Output the (X, Y) coordinate of the center of the cell containing the given text.  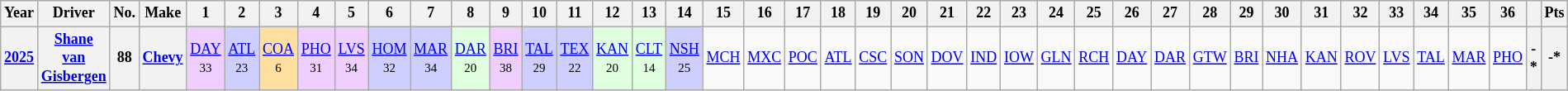
Make (163, 13)
Pts (1554, 13)
22 (984, 13)
ATL (838, 58)
31 (1321, 13)
Shane van Gisbergen (73, 58)
GLN (1056, 58)
2025 (20, 58)
MXC (765, 58)
29 (1247, 13)
POC (803, 58)
5 (352, 13)
19 (874, 13)
6 (390, 13)
KAN20 (613, 58)
28 (1210, 13)
PHO31 (315, 58)
9 (505, 13)
TAL (1431, 58)
16 (765, 13)
27 (1171, 13)
DAY (1132, 58)
7 (431, 13)
Driver (73, 13)
4 (315, 13)
88 (124, 58)
RCH (1094, 58)
34 (1431, 13)
18 (838, 13)
BRI (1247, 58)
21 (947, 13)
CLT14 (649, 58)
IOW (1019, 58)
12 (613, 13)
HOM32 (390, 58)
NHA (1282, 58)
MAR34 (431, 58)
10 (539, 13)
2 (242, 13)
32 (1361, 13)
30 (1282, 13)
ROV (1361, 58)
14 (684, 13)
DOV (947, 58)
MCH (723, 58)
PHO (1508, 58)
DAR (1171, 58)
GTW (1210, 58)
SON (910, 58)
8 (471, 13)
1 (206, 13)
35 (1469, 13)
Year (20, 13)
LVS (1397, 58)
17 (803, 13)
25 (1094, 13)
13 (649, 13)
CSC (874, 58)
3 (279, 13)
33 (1397, 13)
11 (575, 13)
IND (984, 58)
DAR20 (471, 58)
DAY33 (206, 58)
26 (1132, 13)
20 (910, 13)
23 (1019, 13)
15 (723, 13)
36 (1508, 13)
Chevy (163, 58)
TEX22 (575, 58)
KAN (1321, 58)
NSH25 (684, 58)
MAR (1469, 58)
BRI38 (505, 58)
ATL23 (242, 58)
COA6 (279, 58)
No. (124, 13)
TAL29 (539, 58)
24 (1056, 13)
LVS34 (352, 58)
